Identify which cell holds the provided text, then report its [x, y] central coordinate. 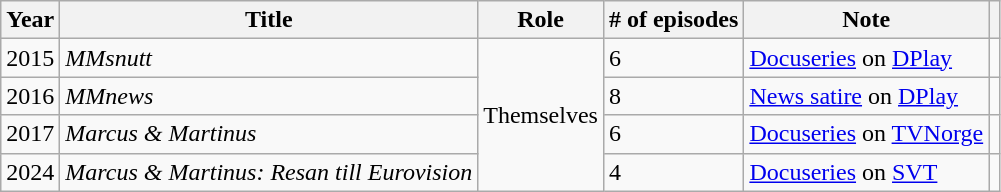
Year [30, 20]
Marcus & Martinus: Resan till Eurovision [269, 172]
4 [673, 172]
Note [866, 20]
Docuseries on DPlay [866, 58]
Docuseries on TVNorge [866, 134]
MMnews [269, 96]
2015 [30, 58]
Marcus & Martinus [269, 134]
# of episodes [673, 20]
2024 [30, 172]
Title [269, 20]
News satire on DPlay [866, 96]
Themselves [541, 115]
2017 [30, 134]
2016 [30, 96]
8 [673, 96]
Role [541, 20]
MMsnutt [269, 58]
Docuseries on SVT [866, 172]
